From the cell containing the given text, extract its center point as (X, Y) coordinate. 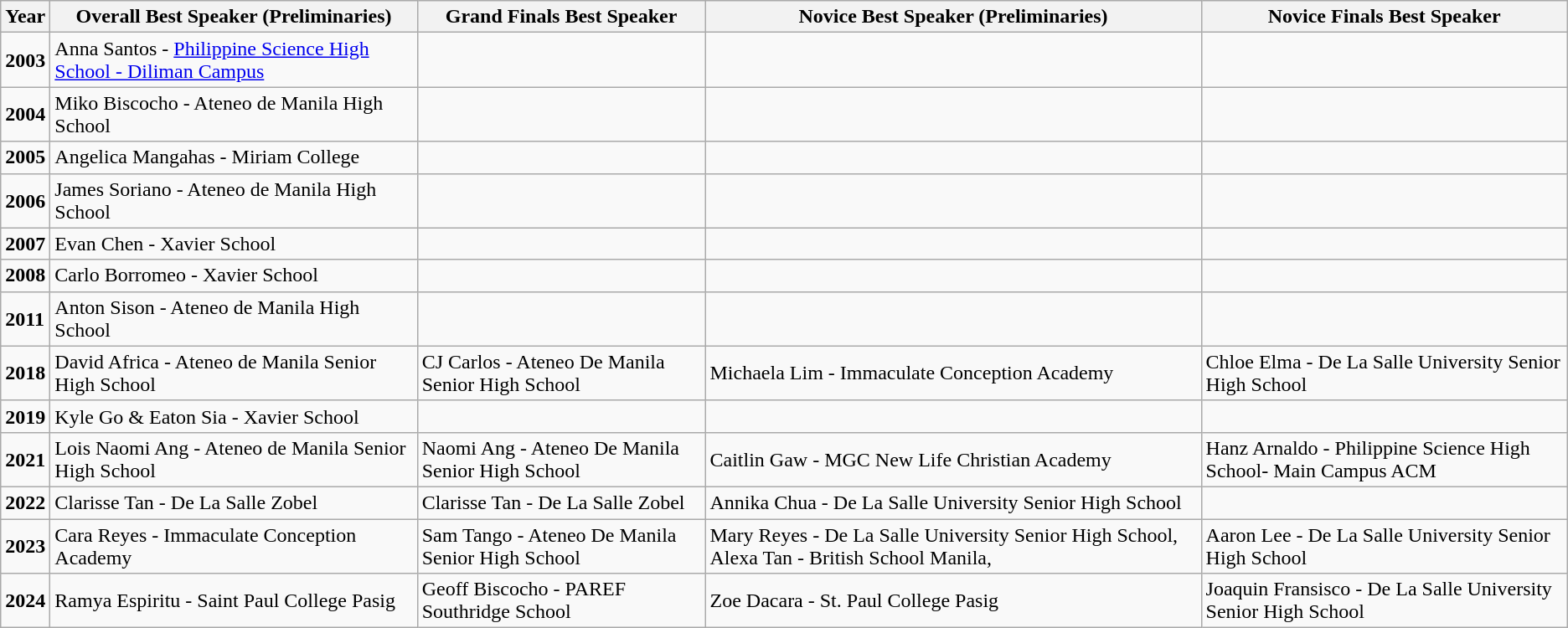
2004 (25, 114)
2003 (25, 60)
CJ Carlos - Ateneo De Manila Senior High School (561, 373)
Joaquin Fransisco - De La Salle University Senior High School (1384, 601)
2018 (25, 373)
Hanz Arnaldo - Philippine Science High School- Main Campus ACM (1384, 459)
Caitlin Gaw - MGC New Life Christian Academy (953, 459)
Year (25, 17)
Anton Sison - Ateneo de Manila High School (234, 318)
2005 (25, 157)
2008 (25, 275)
2019 (25, 416)
2022 (25, 502)
2011 (25, 318)
David Africa - Ateneo de Manila Senior High School (234, 373)
Naomi Ang - Ateneo De Manila Senior High School (561, 459)
2007 (25, 244)
Annika Chua - De La Salle University Senior High School (953, 502)
Michaela Lim - Immaculate Conception Academy (953, 373)
Geoff Biscocho - PAREF Southridge School (561, 601)
Kyle Go & Eaton Sia - Xavier School (234, 416)
Evan Chen - Xavier School (234, 244)
2023 (25, 546)
Lois Naomi Ang - Ateneo de Manila Senior High School (234, 459)
Novice Best Speaker (Preliminaries) (953, 17)
2021 (25, 459)
Ramya Espiritu - Saint Paul College Pasig (234, 601)
Miko Biscocho - Ateneo de Manila High School (234, 114)
Chloe Elma - De La Salle University Senior High School (1384, 373)
Carlo Borromeo - Xavier School (234, 275)
Overall Best Speaker (Preliminaries) (234, 17)
2024 (25, 601)
Mary Reyes - De La Salle University Senior High School, Alexa Tan - British School Manila, (953, 546)
Zoe Dacara - St. Paul College Pasig (953, 601)
2006 (25, 201)
James Soriano - Ateneo de Manila High School (234, 201)
Anna Santos - Philippine Science High School - Diliman Campus (234, 60)
Sam Tango - Ateneo De Manila Senior High School (561, 546)
Aaron Lee - De La Salle University Senior High School (1384, 546)
Cara Reyes - Immaculate Conception Academy (234, 546)
Grand Finals Best Speaker (561, 17)
Angelica Mangahas - Miriam College (234, 157)
Novice Finals Best Speaker (1384, 17)
